From the cell containing the given text, extract its center point as [X, Y] coordinate. 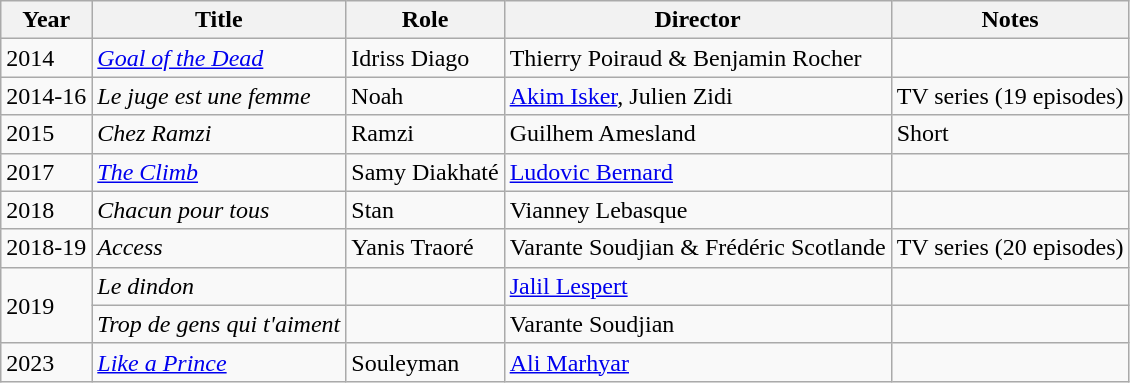
Jalil Lespert [698, 286]
Role [425, 20]
Like a Prince [219, 362]
2017 [46, 172]
Goal of the Dead [219, 58]
Vianney Lebasque [698, 210]
2019 [46, 305]
Varante Soudjian & Frédéric Scotlande [698, 248]
Title [219, 20]
The Climb [219, 172]
Thierry Poiraud & Benjamin Rocher [698, 58]
Le dindon [219, 286]
2018 [46, 210]
Noah [425, 96]
Chacun pour tous [219, 210]
Ali Marhyar [698, 362]
Access [219, 248]
TV series (19 episodes) [1010, 96]
Short [1010, 134]
2023 [46, 362]
Director [698, 20]
Souleyman [425, 362]
Notes [1010, 20]
TV series (20 episodes) [1010, 248]
Idriss Diago [425, 58]
Stan [425, 210]
Chez Ramzi [219, 134]
Trop de gens qui t'aiment [219, 324]
Ludovic Bernard [698, 172]
Yanis Traoré [425, 248]
Guilhem Amesland [698, 134]
Varante Soudjian [698, 324]
2014 [46, 58]
Akim Isker, Julien Zidi [698, 96]
Year [46, 20]
Ramzi [425, 134]
2014-16 [46, 96]
Le juge est une femme [219, 96]
Samy Diakhaté [425, 172]
2015 [46, 134]
2018-19 [46, 248]
